For the text-containing cell, return its midpoint in [x, y] coordinate format. 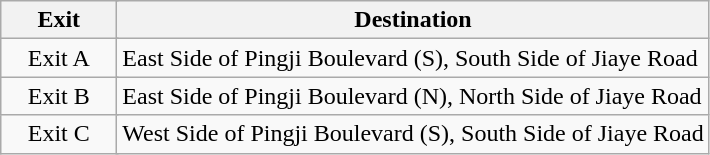
West Side of Pingji Boulevard (S), South Side of Jiaye Road [413, 134]
East Side of Pingji Boulevard (S), South Side of Jiaye Road [413, 58]
East Side of Pingji Boulevard (N), North Side of Jiaye Road [413, 96]
Exit C [59, 134]
Destination [413, 20]
Exit [59, 20]
Exit A [59, 58]
Exit B [59, 96]
